Extract the [X, Y] coordinate from the center of the cell holding the provided text.  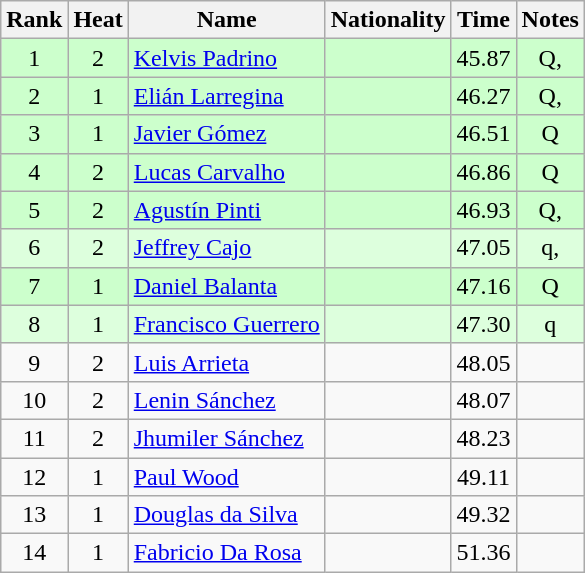
Kelvis Padrino [226, 58]
5 [34, 210]
14 [34, 553]
46.27 [484, 96]
48.23 [484, 438]
12 [34, 477]
51.36 [484, 553]
48.05 [484, 362]
Nationality [388, 20]
Name [226, 20]
8 [34, 324]
Douglas da Silva [226, 515]
9 [34, 362]
Fabricio Da Rosa [226, 553]
47.16 [484, 286]
46.51 [484, 134]
Elián Larregina [226, 96]
Jhumiler Sánchez [226, 438]
46.93 [484, 210]
q [550, 324]
47.05 [484, 248]
6 [34, 248]
7 [34, 286]
13 [34, 515]
q, [550, 248]
Rank [34, 20]
46.86 [484, 172]
Lucas Carvalho [226, 172]
49.32 [484, 515]
Lenin Sánchez [226, 400]
47.30 [484, 324]
3 [34, 134]
Heat [98, 20]
Jeffrey Cajo [226, 248]
Luis Arrieta [226, 362]
11 [34, 438]
45.87 [484, 58]
Daniel Balanta [226, 286]
Notes [550, 20]
Francisco Guerrero [226, 324]
48.07 [484, 400]
Agustín Pinti [226, 210]
49.11 [484, 477]
Javier Gómez [226, 134]
10 [34, 400]
Time [484, 20]
4 [34, 172]
Paul Wood [226, 477]
